Return the [X, Y] coordinate for the center point of the cell that contains the specified text.  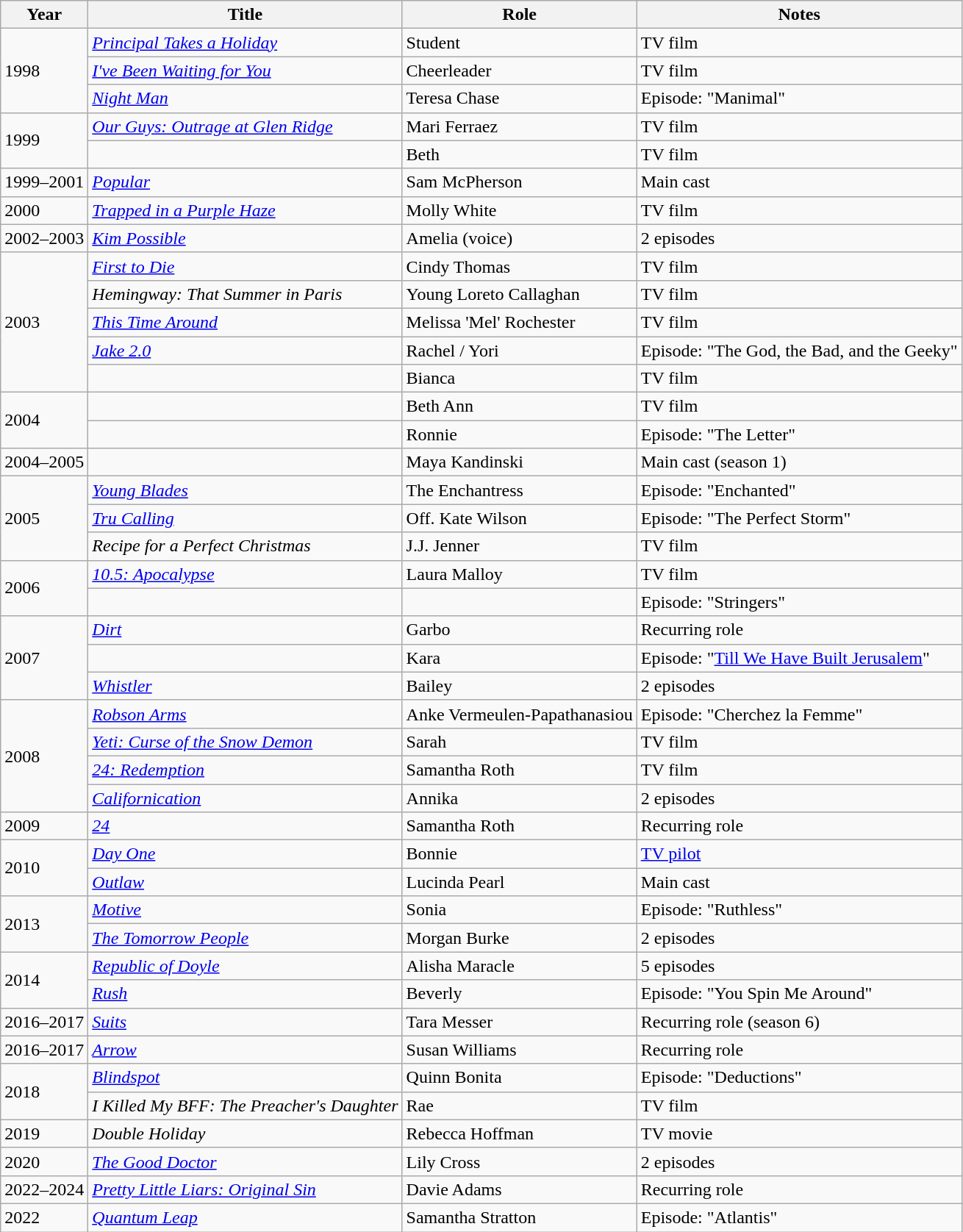
Jake 2.0 [246, 351]
2008 [44, 756]
Melissa 'Mel' Rochester [519, 322]
Rush [246, 994]
2000 [44, 210]
Pretty Little Liars: Original Sin [246, 1189]
Blindspot [246, 1078]
The Tomorrow People [246, 938]
Sonia [519, 910]
2020 [44, 1161]
Episode: "Cherchez la Femme" [799, 714]
Anke Vermeulen-Papathanasiou [519, 714]
Year [44, 15]
Yeti: Curse of the Snow Demon [246, 742]
Arrow [246, 1050]
Episode: "Deductions" [799, 1078]
Episode: "Manimal" [799, 99]
First to Die [246, 266]
Mari Ferraez [519, 126]
J.J. Jenner [519, 546]
Rachel / Yori [519, 351]
This Time Around [246, 322]
Californication [246, 798]
24: Redemption [246, 770]
5 episodes [799, 966]
2006 [44, 588]
Young Loreto Callaghan [519, 294]
10.5: Apocalypse [246, 574]
Episode: "Enchanted" [799, 490]
Suits [246, 1022]
Recurring role (season 6) [799, 1022]
Bianca [519, 379]
2010 [44, 868]
Off. Kate Wilson [519, 518]
Tara Messer [519, 1022]
Robson Arms [246, 714]
Student [519, 43]
Episode: "You Spin Me Around" [799, 994]
I Killed My BFF: The Preacher's Daughter [246, 1106]
2004 [44, 420]
Ronnie [519, 434]
Main cast (season 1) [799, 462]
Susan Williams [519, 1050]
Trapped in a Purple Haze [246, 210]
Motive [246, 910]
Beth Ann [519, 407]
Episode: "The Perfect Storm" [799, 518]
Whistler [246, 686]
Amelia (voice) [519, 238]
Maya Kandinski [519, 462]
Garbo [519, 630]
Kara [519, 658]
Episode: "The Letter" [799, 434]
Role [519, 15]
Episode: "Atlantis" [799, 1217]
Sam McPherson [519, 182]
2018 [44, 1092]
Hemingway: That Summer in Paris [246, 294]
Bailey [519, 686]
Lucinda Pearl [519, 882]
Rae [519, 1106]
Alisha Maracle [519, 966]
2019 [44, 1133]
24 [246, 826]
The Enchantress [519, 490]
Republic of Doyle [246, 966]
Beverly [519, 994]
Kim Possible [246, 238]
2014 [44, 980]
Outlaw [246, 882]
Lily Cross [519, 1161]
Episode: "Till We Have Built Jerusalem" [799, 658]
TV pilot [799, 854]
Teresa Chase [519, 99]
2022–2024 [44, 1189]
Quantum Leap [246, 1217]
2003 [44, 322]
2004–2005 [44, 462]
The Good Doctor [246, 1161]
Notes [799, 15]
Title [246, 15]
Annika [519, 798]
Rebecca Hoffman [519, 1133]
Davie Adams [519, 1189]
Laura Malloy [519, 574]
Recipe for a Perfect Christmas [246, 546]
Episode: "Stringers" [799, 602]
2007 [44, 658]
TV movie [799, 1133]
Day One [246, 854]
Bonnie [519, 854]
2022 [44, 1217]
1999–2001 [44, 182]
Dirt [246, 630]
Tru Calling [246, 518]
Morgan Burke [519, 938]
1999 [44, 140]
Popular [246, 182]
Principal Takes a Holiday [246, 43]
Episode: "The God, the Bad, and the Geeky" [799, 351]
Quinn Bonita [519, 1078]
2013 [44, 924]
Samantha Stratton [519, 1217]
Episode: "Ruthless" [799, 910]
Double Holiday [246, 1133]
1998 [44, 71]
Cindy Thomas [519, 266]
Molly White [519, 210]
Young Blades [246, 490]
Our Guys: Outrage at Glen Ridge [246, 126]
Sarah [519, 742]
I've Been Waiting for You [246, 71]
2009 [44, 826]
Night Man [246, 99]
Cheerleader [519, 71]
2005 [44, 518]
2002–2003 [44, 238]
Beth [519, 154]
